Locate the cell with the specified text and output its [x, y] center coordinate. 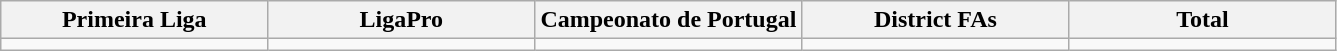
District FAs [936, 20]
Campeonato de Portugal [668, 20]
Total [1202, 20]
LigaPro [402, 20]
Primeira Liga [134, 20]
